Capture the cell that displays the provided text and extract its [X, Y] central coordinate. 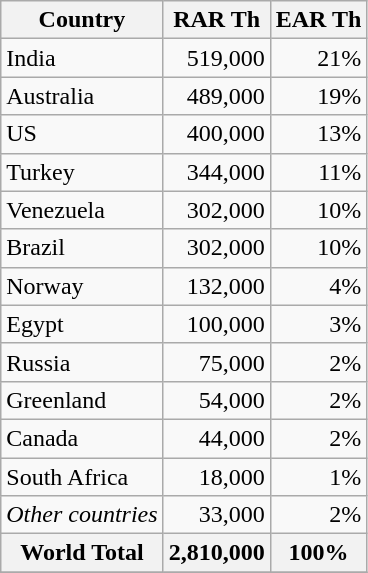
Other countries [82, 515]
54,000 [216, 400]
Egypt [82, 324]
Turkey [82, 172]
Norway [82, 286]
Brazil [82, 248]
44,000 [216, 438]
RAR Th [216, 20]
13% [318, 134]
11% [318, 172]
489,000 [216, 96]
21% [318, 58]
75,000 [216, 362]
4% [318, 286]
33,000 [216, 515]
344,000 [216, 172]
Canada [82, 438]
Venezuela [82, 210]
100,000 [216, 324]
South Africa [82, 477]
519,000 [216, 58]
100% [318, 553]
Greenland [82, 400]
Country [82, 20]
400,000 [216, 134]
2,810,000 [216, 553]
18,000 [216, 477]
19% [318, 96]
Australia [82, 96]
1% [318, 477]
US [82, 134]
India [82, 58]
3% [318, 324]
EAR Th [318, 20]
Russia [82, 362]
132,000 [216, 286]
World Total [82, 553]
